Provide the (X, Y) coordinate of the cell's center where the given text is located.  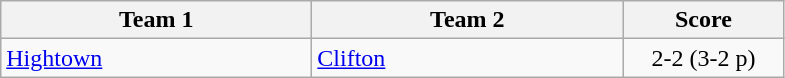
Clifton (468, 58)
Team 2 (468, 20)
Team 1 (156, 20)
Score (704, 20)
Hightown (156, 58)
2-2 (3-2 p) (704, 58)
